Search for the cell housing the specified text and yield its (x, y) center coordinate. 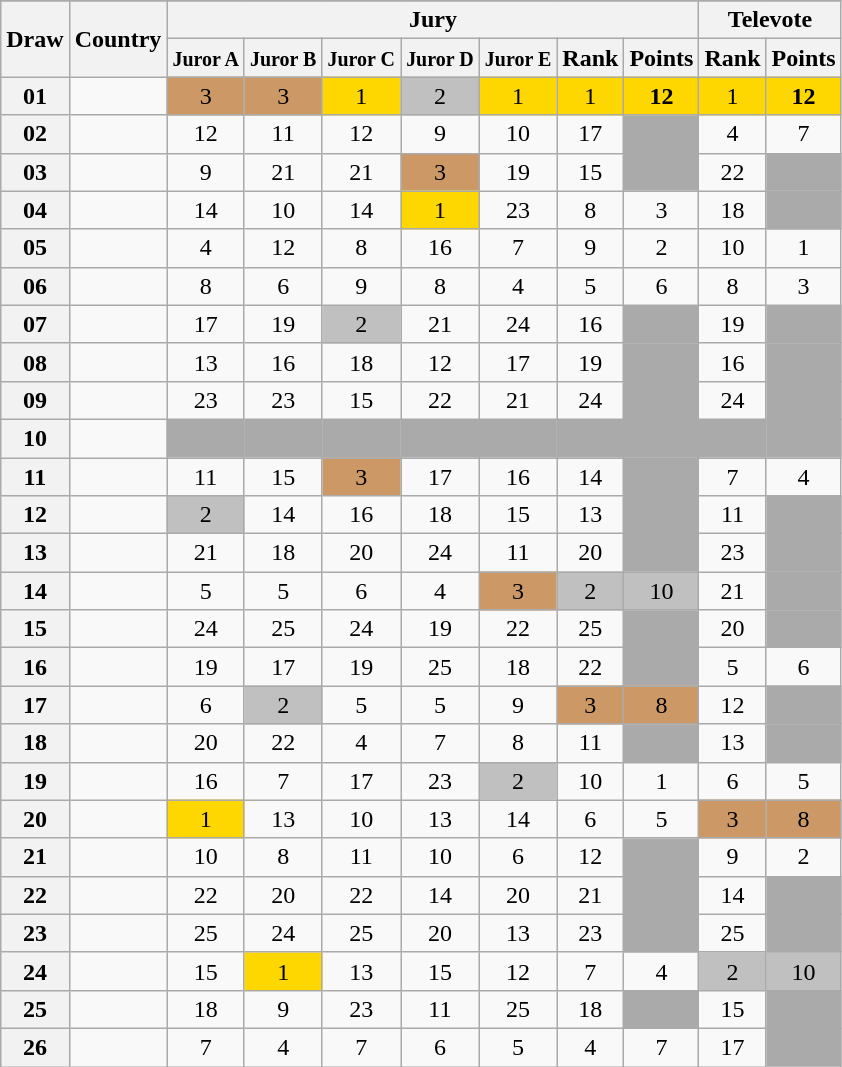
Draw (35, 39)
Juror A (206, 58)
01 (35, 96)
05 (35, 248)
02 (35, 134)
08 (35, 362)
Juror B (283, 58)
Country (118, 39)
04 (35, 210)
Televote (770, 20)
Jury (433, 20)
07 (35, 324)
Juror D (440, 58)
03 (35, 172)
26 (35, 1047)
09 (35, 400)
06 (35, 286)
Juror E (518, 58)
Juror C (362, 58)
